Identify which cell holds the provided text, then report its [x, y] central coordinate. 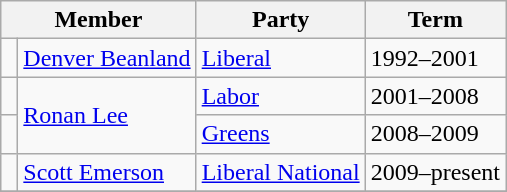
Liberal National [280, 172]
Ronan Lee [107, 115]
Member [98, 20]
2008–2009 [435, 134]
Liberal [280, 58]
Scott Emerson [107, 172]
Denver Beanland [107, 58]
Labor [280, 96]
2001–2008 [435, 96]
1992–2001 [435, 58]
2009–present [435, 172]
Term [435, 20]
Party [280, 20]
Greens [280, 134]
